Capture the cell that displays the provided text and extract its (x, y) central coordinate. 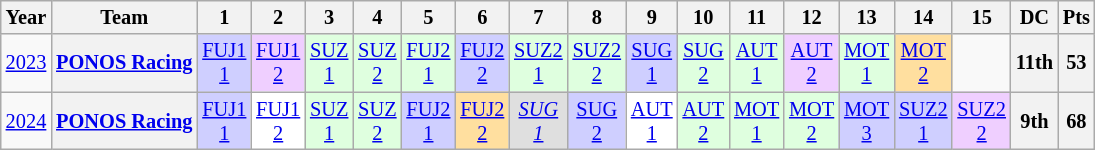
9 (652, 17)
5 (428, 17)
12 (812, 17)
1 (224, 17)
DC (1034, 17)
9th (1034, 121)
14 (923, 17)
15 (981, 17)
2024 (26, 121)
Team (124, 17)
2 (278, 17)
11 (756, 17)
Pts (1076, 17)
7 (538, 17)
MOT3 (866, 121)
2023 (26, 63)
13 (866, 17)
11th (1034, 63)
4 (377, 17)
3 (329, 17)
53 (1076, 63)
6 (482, 17)
68 (1076, 121)
8 (597, 17)
10 (704, 17)
Year (26, 17)
